From the cell containing the given text, extract its center point as (x, y) coordinate. 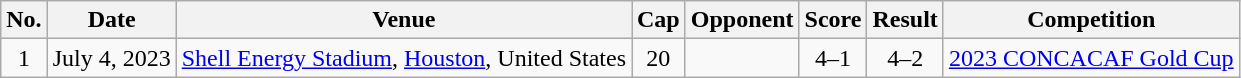
Cap (659, 20)
2023 CONCACAF Gold Cup (1091, 58)
Date (112, 20)
July 4, 2023 (112, 58)
1 (24, 58)
Shell Energy Stadium, Houston, United States (404, 58)
Score (833, 20)
Venue (404, 20)
No. (24, 20)
Competition (1091, 20)
Opponent (742, 20)
4–1 (833, 58)
20 (659, 58)
Result (905, 20)
4–2 (905, 58)
